Scan for the cell matching the given text and deliver its (x, y) coordinate at center. 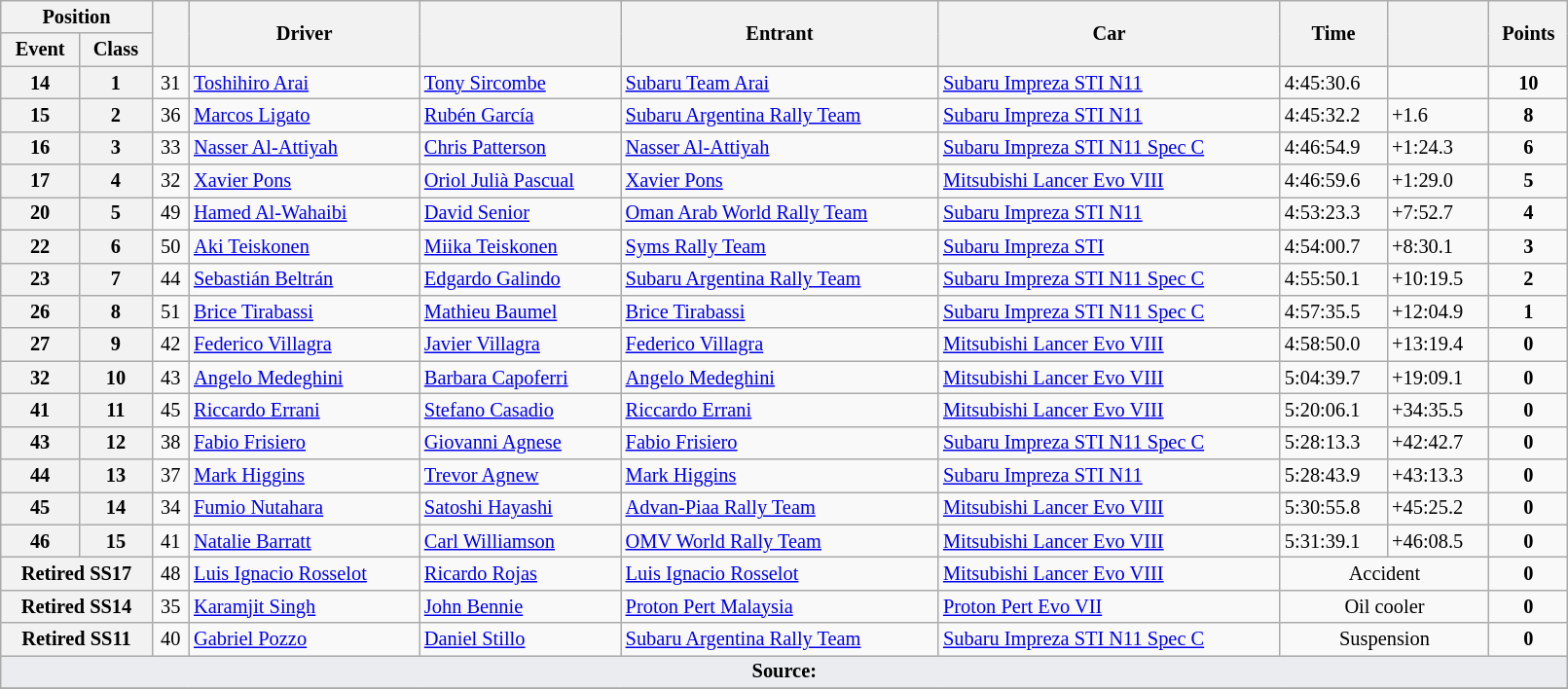
Chris Patterson (520, 148)
5:28:43.9 (1333, 476)
OMV World Rally Team (780, 541)
34 (170, 508)
Toshihiro Arai (304, 83)
+10:19.5 (1439, 279)
+1:29.0 (1439, 181)
11 (115, 410)
Giovanni Agnese (520, 443)
5:30:55.8 (1333, 508)
Trevor Agnew (520, 476)
51 (170, 311)
Points (1528, 33)
Javier Villagra (520, 344)
4:53:23.3 (1333, 213)
Aki Teiskonen (304, 246)
+42:42.7 (1439, 443)
+45:25.2 (1439, 508)
5:31:39.1 (1333, 541)
+8:30.1 (1439, 246)
+34:35.5 (1439, 410)
Ricardo Rojas (520, 573)
7 (115, 279)
Stefano Casadio (520, 410)
Source: (784, 671)
Carl Williamson (520, 541)
Oriol Julià Pascual (520, 181)
Syms Rally Team (780, 246)
Marcos Ligato (304, 115)
Retired SS17 (77, 573)
John Bennie (520, 606)
36 (170, 115)
4:46:54.9 (1333, 148)
Oman Arab World Rally Team (780, 213)
46 (41, 541)
Car (1110, 33)
4:45:30.6 (1333, 83)
Fumio Nutahara (304, 508)
Proton Pert Malaysia (780, 606)
17 (41, 181)
Oil cooler (1384, 606)
+7:52.7 (1439, 213)
Position (77, 17)
+13:19.4 (1439, 344)
Suspension (1384, 639)
Edgardo Galindo (520, 279)
42 (170, 344)
Advan-Piaa Rally Team (780, 508)
Accident (1384, 573)
37 (170, 476)
13 (115, 476)
Barbara Capoferri (520, 378)
David Senior (520, 213)
Natalie Barratt (304, 541)
23 (41, 279)
5:20:06.1 (1333, 410)
Daniel Stillo (520, 639)
33 (170, 148)
Satoshi Hayashi (520, 508)
4:55:50.1 (1333, 279)
Hamed Al-Wahaibi (304, 213)
Rubén García (520, 115)
38 (170, 443)
4:58:50.0 (1333, 344)
5:28:13.3 (1333, 443)
4:45:32.2 (1333, 115)
Mathieu Baumel (520, 311)
Class (115, 50)
4:57:35.5 (1333, 311)
Retired SS14 (77, 606)
Karamjit Singh (304, 606)
50 (170, 246)
Driver (304, 33)
26 (41, 311)
9 (115, 344)
Tony Sircombe (520, 83)
Time (1333, 33)
Subaru Impreza STI (1110, 246)
+19:09.1 (1439, 378)
12 (115, 443)
Proton Pert Evo VII (1110, 606)
Retired SS11 (77, 639)
+46:08.5 (1439, 541)
Event (41, 50)
40 (170, 639)
Miika Teiskonen (520, 246)
4:54:00.7 (1333, 246)
22 (41, 246)
5:04:39.7 (1333, 378)
27 (41, 344)
31 (170, 83)
+12:04.9 (1439, 311)
+1:24.3 (1439, 148)
Gabriel Pozzo (304, 639)
35 (170, 606)
4:46:59.6 (1333, 181)
49 (170, 213)
48 (170, 573)
20 (41, 213)
Subaru Team Arai (780, 83)
16 (41, 148)
+1.6 (1439, 115)
Entrant (780, 33)
+43:13.3 (1439, 476)
Sebastián Beltrán (304, 279)
